Search for the cell housing the specified text and yield its (x, y) center coordinate. 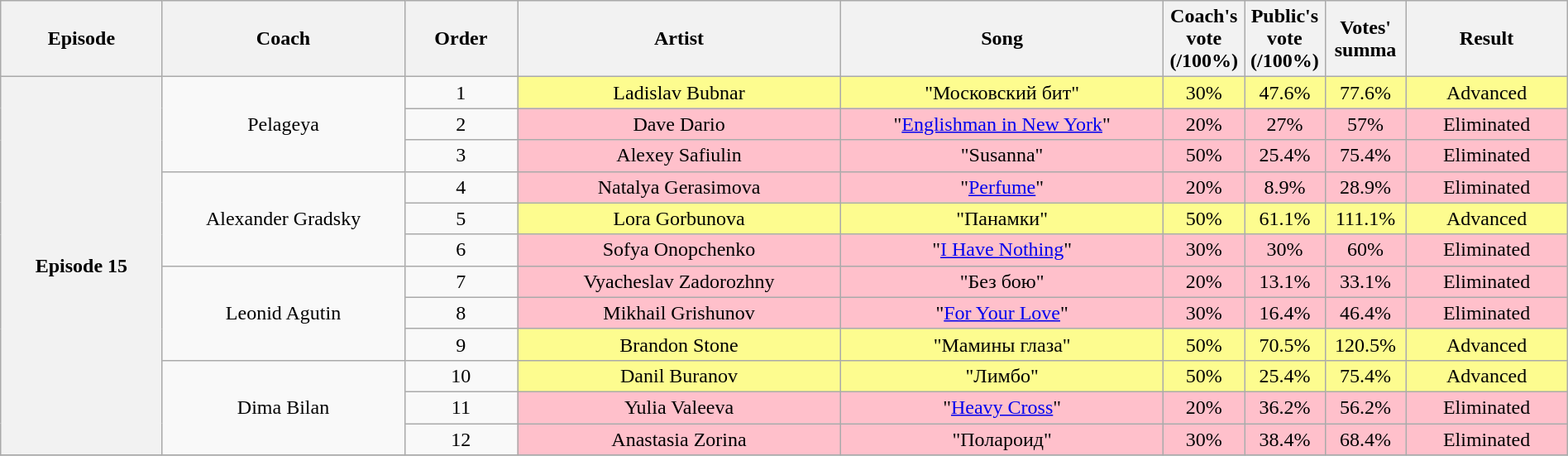
"For Your Love" (1002, 313)
111.1% (1365, 218)
Dave Dario (680, 124)
56.2% (1365, 407)
Vyacheslav Zadorozhny (680, 281)
"Мамины глаза" (1002, 344)
Song (1002, 39)
12 (461, 439)
Votes' summa (1365, 39)
33.1% (1365, 281)
Danil Buranov (680, 376)
"Perfume" (1002, 187)
Alexey Safiulin (680, 156)
Dima Bilan (283, 407)
77.6% (1365, 93)
13.1% (1285, 281)
36.2% (1285, 407)
Brandon Stone (680, 344)
Natalya Gerasimova (680, 187)
38.4% (1285, 439)
10 (461, 376)
Mikhail Grishunov (680, 313)
Pelageya (283, 124)
5 (461, 218)
11 (461, 407)
16.4% (1285, 313)
Artist (680, 39)
46.4% (1365, 313)
7 (461, 281)
Yulia Valeeva (680, 407)
"Englishman in New York" (1002, 124)
Sofya Onopchenko (680, 250)
28.9% (1365, 187)
"I Have Nothing" (1002, 250)
"Лимбо" (1002, 376)
"Susanna" (1002, 156)
Lora Gorbunova (680, 218)
Ladislav Bubnar (680, 93)
120.5% (1365, 344)
"Без бою" (1002, 281)
Order (461, 39)
47.6% (1285, 93)
Alexander Gradsky (283, 218)
"Полароид" (1002, 439)
"Панамки" (1002, 218)
Result (1487, 39)
"Heavy Cross" (1002, 407)
8.9% (1285, 187)
"Московский бит" (1002, 93)
Coach (283, 39)
8 (461, 313)
Anastasia Zorina (680, 439)
9 (461, 344)
1 (461, 93)
61.1% (1285, 218)
2 (461, 124)
Public's vote (/100%) (1285, 39)
6 (461, 250)
60% (1365, 250)
27% (1285, 124)
Coach's vote (/100%) (1204, 39)
Episode 15 (81, 266)
Episode (81, 39)
57% (1365, 124)
3 (461, 156)
4 (461, 187)
68.4% (1365, 439)
Leonid Agutin (283, 313)
70.5% (1285, 344)
